Determine the (X, Y) coordinate at the center of the cell enclosing the given text.  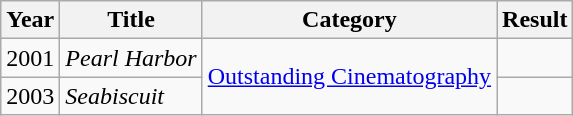
2003 (30, 96)
Outstanding Cinematography (349, 77)
Title (131, 20)
Seabiscuit (131, 96)
Pearl Harbor (131, 58)
Year (30, 20)
Category (349, 20)
2001 (30, 58)
Result (535, 20)
